Detect which cell encompasses the target text, then output its [X, Y] center coordinate. 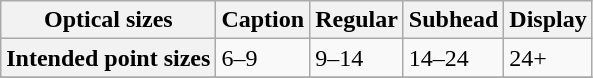
Caption [263, 20]
Intended point sizes [108, 58]
Optical sizes [108, 20]
Regular [357, 20]
14–24 [453, 58]
24+ [548, 58]
Subhead [453, 20]
Display [548, 20]
9–14 [357, 58]
6–9 [263, 58]
